From the cell containing the given text, extract its center point as [X, Y] coordinate. 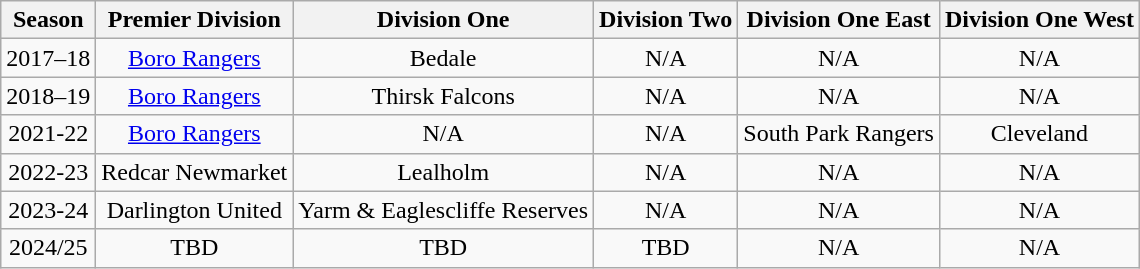
Lealholm [444, 172]
2022-23 [48, 172]
Redcar Newmarket [194, 172]
Thirsk Falcons [444, 96]
Premier Division [194, 20]
Division One [444, 20]
South Park Rangers [839, 134]
Yarm & Eaglescliffe Reserves [444, 210]
2017–18 [48, 58]
2021-22 [48, 134]
2023-24 [48, 210]
Division Two [666, 20]
Bedale [444, 58]
Division One East [839, 20]
Darlington United [194, 210]
2018–19 [48, 96]
Cleveland [1039, 134]
Division One West [1039, 20]
2024/25 [48, 248]
Season [48, 20]
